For the text-containing cell, return its midpoint in [X, Y] coordinate format. 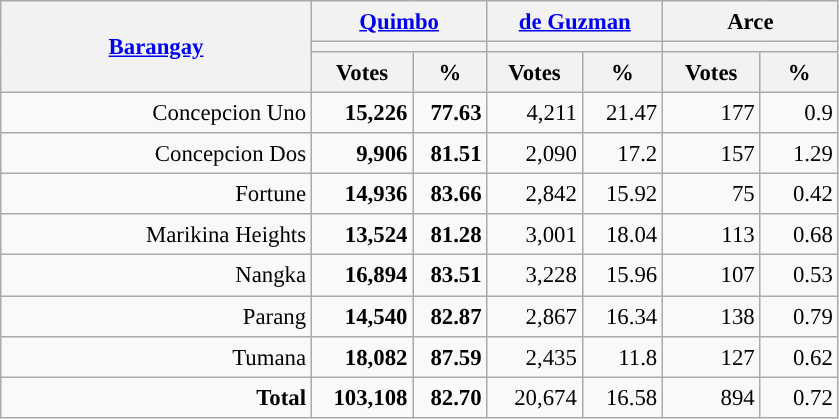
103,108 [362, 398]
15.96 [622, 276]
16.34 [622, 316]
15.92 [622, 194]
138 [712, 316]
3,228 [534, 276]
0.72 [799, 398]
0.79 [799, 316]
14,936 [362, 194]
83.66 [450, 194]
0.42 [799, 194]
17.2 [622, 154]
3,001 [534, 234]
de Guzman [575, 22]
82.87 [450, 316]
2,090 [534, 154]
Nangka [156, 276]
9,906 [362, 154]
15,226 [362, 114]
Barangay [156, 47]
21.47 [622, 114]
Total [156, 398]
157 [712, 154]
81.51 [450, 154]
87.59 [450, 356]
Concepcion Uno [156, 114]
18,082 [362, 356]
4,211 [534, 114]
2,842 [534, 194]
1.29 [799, 154]
107 [712, 276]
0.53 [799, 276]
0.62 [799, 356]
16,894 [362, 276]
Arce [751, 22]
16.58 [622, 398]
13,524 [362, 234]
0.9 [799, 114]
82.70 [450, 398]
177 [712, 114]
0.68 [799, 234]
Parang [156, 316]
81.28 [450, 234]
2,867 [534, 316]
Tumana [156, 356]
11.8 [622, 356]
127 [712, 356]
20,674 [534, 398]
113 [712, 234]
18.04 [622, 234]
894 [712, 398]
Marikina Heights [156, 234]
Quimbo [399, 22]
Fortune [156, 194]
14,540 [362, 316]
75 [712, 194]
2,435 [534, 356]
77.63 [450, 114]
83.51 [450, 276]
Concepcion Dos [156, 154]
